Determine the (x, y) coordinate at the center of the cell enclosing the given text.  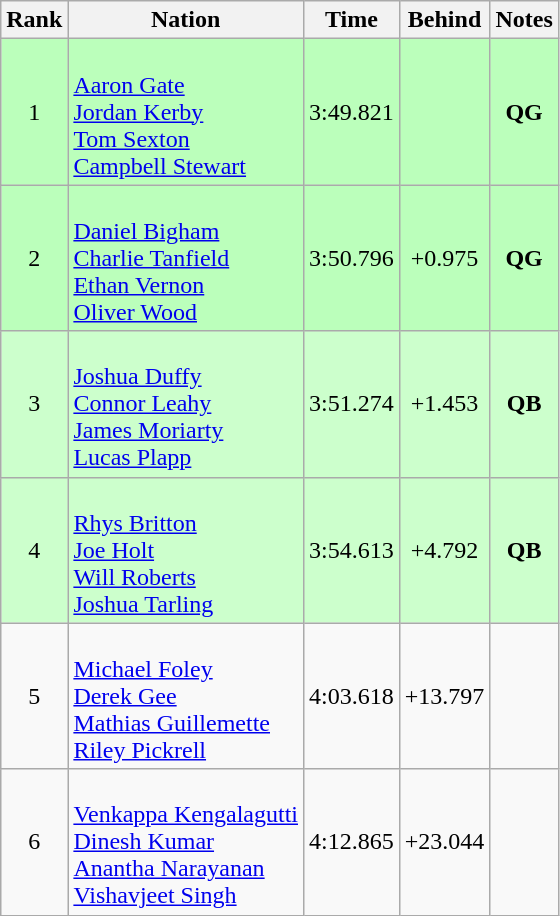
1 (34, 112)
2 (34, 258)
+4.792 (444, 550)
4 (34, 550)
3:50.796 (352, 258)
+0.975 (444, 258)
Venkappa KengalaguttiDinesh KumarAnantha NarayananVishavjeet Singh (186, 842)
+1.453 (444, 404)
Rank (34, 20)
6 (34, 842)
Michael FoleyDerek GeeMathias GuillemetteRiley Pickrell (186, 696)
Time (352, 20)
Aaron GateJordan KerbyTom SextonCampbell Stewart (186, 112)
4:12.865 (352, 842)
3:51.274 (352, 404)
Nation (186, 20)
Daniel BighamCharlie TanfieldEthan VernonOliver Wood (186, 258)
3:54.613 (352, 550)
+23.044 (444, 842)
4:03.618 (352, 696)
5 (34, 696)
Notes (524, 20)
3 (34, 404)
+13.797 (444, 696)
Behind (444, 20)
Rhys BrittonJoe HoltWill RobertsJoshua Tarling (186, 550)
3:49.821 (352, 112)
Joshua DuffyConnor LeahyJames MoriartyLucas Plapp (186, 404)
